Find where the given text appears and provide that cell's center as [x, y] coordinate. 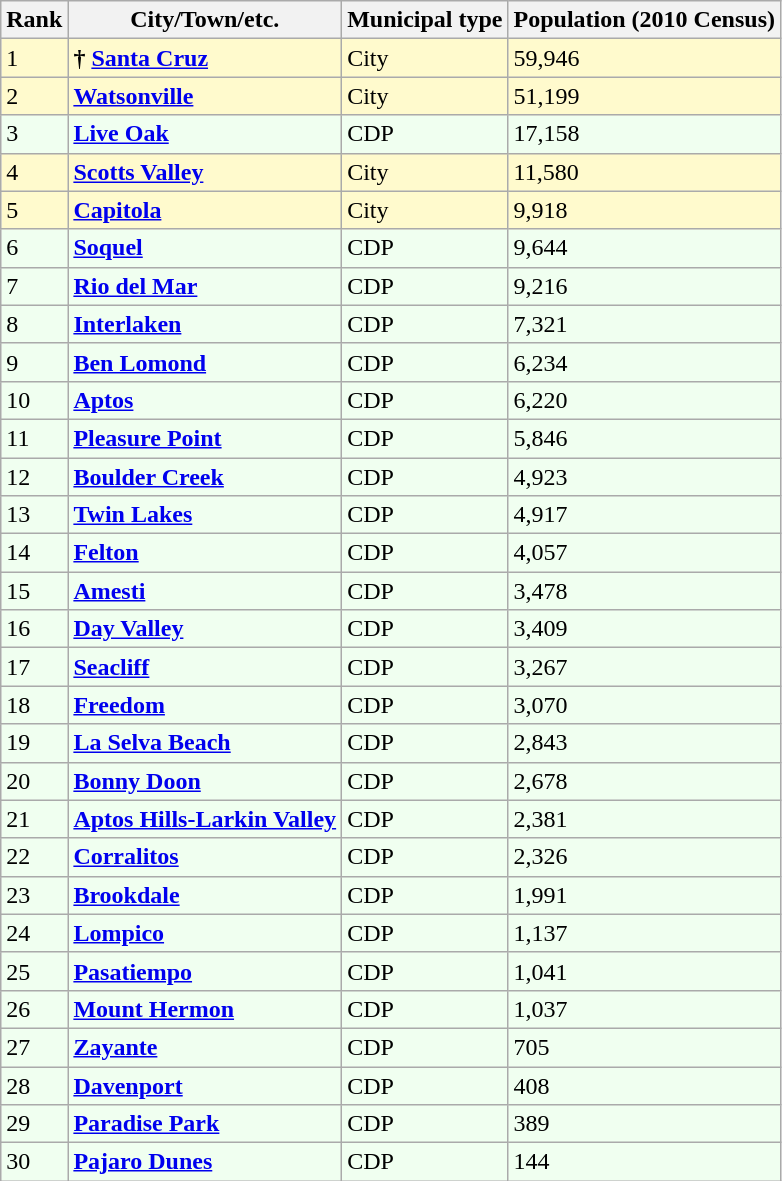
1,041 [644, 971]
29 [34, 1124]
8 [34, 324]
24 [34, 933]
51,199 [644, 96]
Mount Hermon [205, 1009]
Pasatiempo [205, 971]
Live Oak [205, 134]
705 [644, 1047]
Municipal type [425, 20]
Amesti [205, 591]
22 [34, 857]
26 [34, 1009]
9,216 [644, 286]
Ben Lomond [205, 362]
3 [34, 134]
Soquel [205, 248]
17,158 [644, 134]
6,234 [644, 362]
4,057 [644, 553]
14 [34, 553]
† Santa Cruz [205, 58]
59,946 [644, 58]
144 [644, 1162]
11,580 [644, 172]
Seacliff [205, 667]
Population (2010 Census) [644, 20]
Day Valley [205, 629]
1,137 [644, 933]
1,991 [644, 895]
6 [34, 248]
3,478 [644, 591]
1 [34, 58]
13 [34, 515]
Corralitos [205, 857]
Pajaro Dunes [205, 1162]
Felton [205, 553]
4 [34, 172]
Rank [34, 20]
Lompico [205, 933]
2 [34, 96]
4,917 [644, 515]
28 [34, 1085]
Pleasure Point [205, 438]
Boulder Creek [205, 477]
Rio del Mar [205, 286]
17 [34, 667]
19 [34, 743]
20 [34, 781]
Interlaken [205, 324]
3,409 [644, 629]
1,037 [644, 1009]
9 [34, 362]
4,923 [644, 477]
Zayante [205, 1047]
5 [34, 210]
2,843 [644, 743]
27 [34, 1047]
Twin Lakes [205, 515]
16 [34, 629]
Aptos [205, 400]
Freedom [205, 705]
12 [34, 477]
Brookdale [205, 895]
2,678 [644, 781]
25 [34, 971]
9,644 [644, 248]
6,220 [644, 400]
21 [34, 819]
389 [644, 1124]
Aptos Hills-Larkin Valley [205, 819]
Scotts Valley [205, 172]
15 [34, 591]
3,267 [644, 667]
7,321 [644, 324]
10 [34, 400]
7 [34, 286]
La Selva Beach [205, 743]
9,918 [644, 210]
2,381 [644, 819]
City/Town/etc. [205, 20]
5,846 [644, 438]
23 [34, 895]
30 [34, 1162]
11 [34, 438]
2,326 [644, 857]
408 [644, 1085]
Watsonville [205, 96]
Paradise Park [205, 1124]
3,070 [644, 705]
Bonny Doon [205, 781]
18 [34, 705]
Capitola [205, 210]
Davenport [205, 1085]
